Pinpoint the cell where the given text exists, returning its (X, Y) midpoint coordinate. 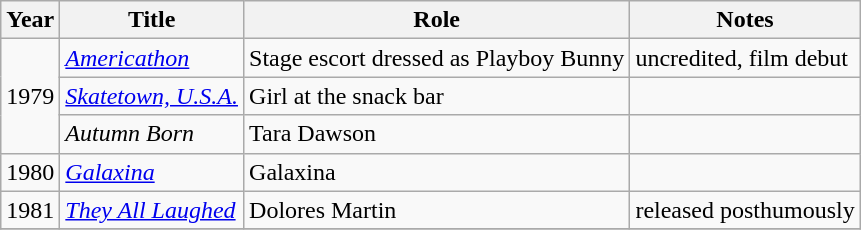
Autumn Born (152, 134)
Stage escort dressed as Playboy Bunny (437, 58)
Tara Dawson (437, 134)
Dolores Martin (437, 210)
Notes (745, 20)
Girl at the snack bar (437, 96)
Year (30, 20)
released posthumously (745, 210)
They All Laughed (152, 210)
1979 (30, 96)
Role (437, 20)
1981 (30, 210)
Skatetown, U.S.A. (152, 96)
Americathon (152, 58)
1980 (30, 172)
Title (152, 20)
uncredited, film debut (745, 58)
